Identify which cell holds the provided text, then report its (x, y) central coordinate. 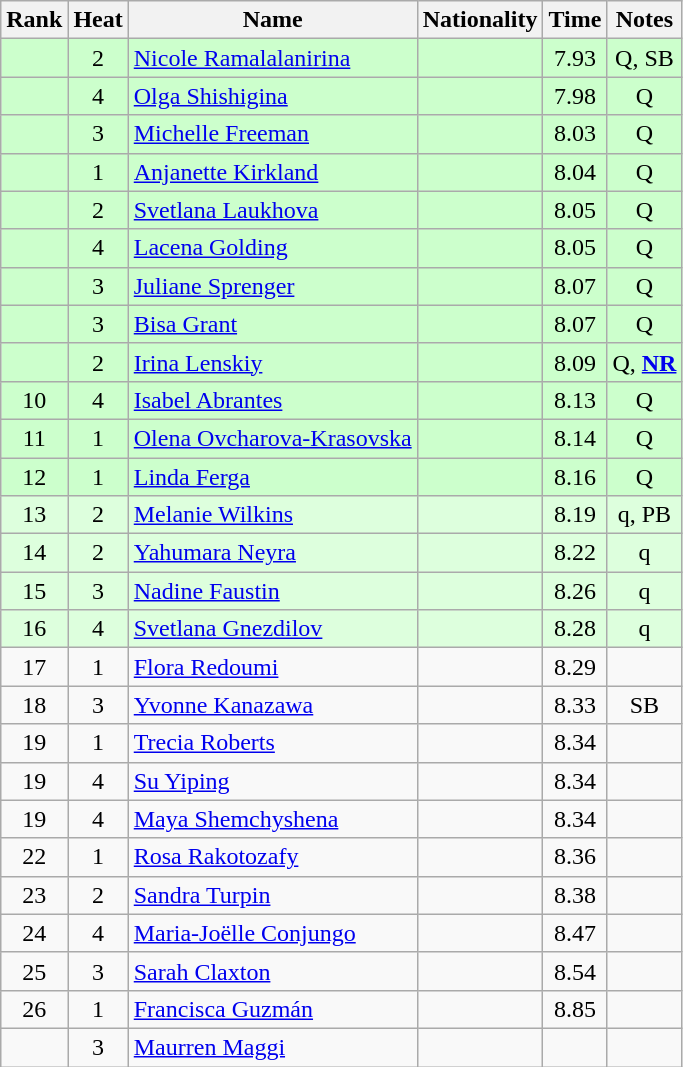
8.33 (575, 705)
Yahumara Neyra (272, 553)
Olga Shishigina (272, 96)
Michelle Freeman (272, 134)
8.22 (575, 553)
10 (34, 400)
q, PB (644, 515)
Time (575, 20)
8.28 (575, 629)
Nicole Ramalalanirina (272, 58)
Svetlana Laukhova (272, 210)
8.16 (575, 477)
8.03 (575, 134)
8.04 (575, 172)
17 (34, 667)
8.36 (575, 857)
8.13 (575, 400)
Notes (644, 20)
Linda Ferga (272, 477)
Olena Ovcharova-Krasovska (272, 438)
22 (34, 857)
Maria-Joëlle Conjungo (272, 933)
Trecia Roberts (272, 743)
Maurren Maggi (272, 1047)
Rosa Rakotozafy (272, 857)
8.38 (575, 895)
25 (34, 971)
Heat (98, 20)
8.26 (575, 591)
SB (644, 705)
15 (34, 591)
Q, NR (644, 362)
8.09 (575, 362)
18 (34, 705)
8.29 (575, 667)
8.19 (575, 515)
26 (34, 1009)
24 (34, 933)
Sarah Claxton (272, 971)
11 (34, 438)
7.93 (575, 58)
Nadine Faustin (272, 591)
Su Yiping (272, 781)
8.54 (575, 971)
Nationality (480, 20)
Isabel Abrantes (272, 400)
Bisa Grant (272, 324)
Melanie Wilkins (272, 515)
8.85 (575, 1009)
Yvonne Kanazawa (272, 705)
7.98 (575, 96)
Q, SB (644, 58)
Flora Redoumi (272, 667)
8.47 (575, 933)
Francisca Guzmán (272, 1009)
14 (34, 553)
13 (34, 515)
12 (34, 477)
8.14 (575, 438)
Anjanette Kirkland (272, 172)
Juliane Sprenger (272, 286)
Irina Lenskiy (272, 362)
16 (34, 629)
Maya Shemchyshena (272, 819)
Sandra Turpin (272, 895)
Rank (34, 20)
23 (34, 895)
Name (272, 20)
Lacena Golding (272, 248)
Svetlana Gnezdilov (272, 629)
